Identify which cell holds the provided text, then report its (X, Y) central coordinate. 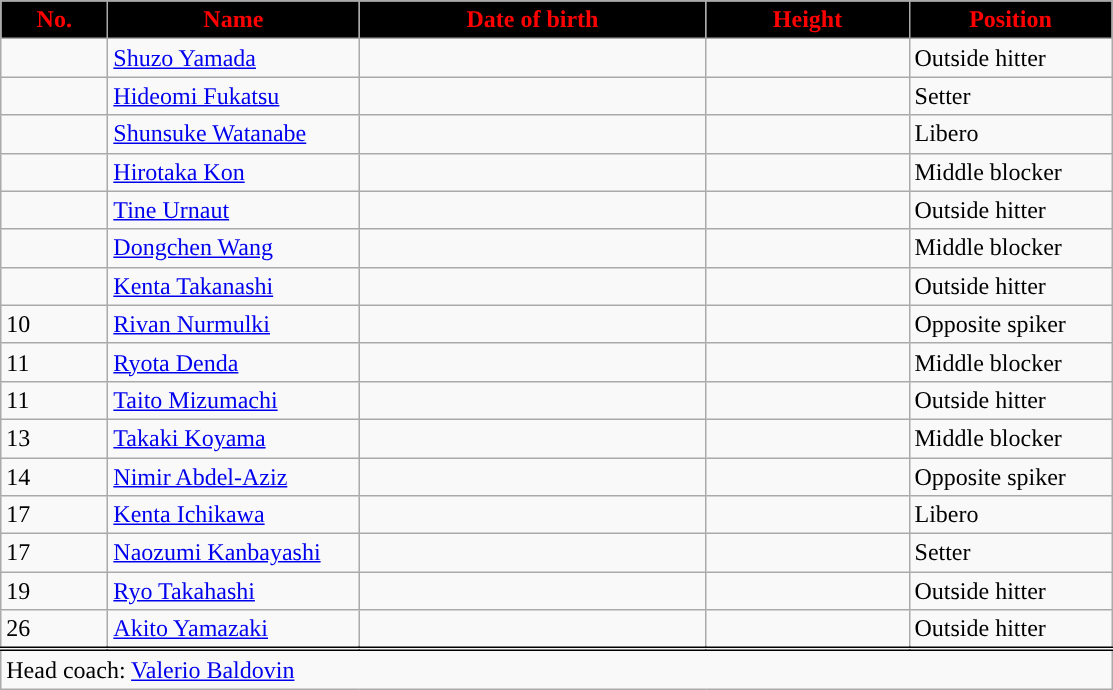
10 (54, 324)
Kenta Takanashi (234, 286)
Hideomi Fukatsu (234, 96)
Name (234, 20)
Nimir Abdel-Aziz (234, 477)
Rivan Nurmulki (234, 324)
26 (54, 630)
Height (808, 20)
No. (54, 20)
Head coach: Valerio Baldovin (556, 669)
Date of birth (532, 20)
Tine Urnaut (234, 210)
Dongchen Wang (234, 248)
14 (54, 477)
19 (54, 591)
Shuzo Yamada (234, 58)
Akito Yamazaki (234, 630)
Hirotaka Kon (234, 172)
Ryota Denda (234, 362)
Kenta Ichikawa (234, 515)
Naozumi Kanbayashi (234, 553)
Position (1010, 20)
Shunsuke Watanabe (234, 134)
Takaki Koyama (234, 438)
13 (54, 438)
Ryo Takahashi (234, 591)
Taito Mizumachi (234, 400)
